Return the (X, Y) coordinate for the center point of the cell that contains the specified text.  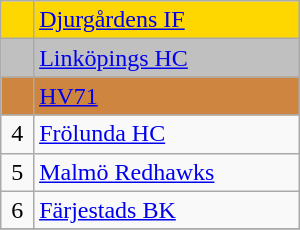
6 (18, 210)
Linköpings HC (167, 58)
Färjestads BK (167, 210)
HV71 (167, 96)
4 (18, 134)
Malmö Redhawks (167, 172)
Djurgårdens IF (167, 20)
Frölunda HC (167, 134)
5 (18, 172)
